From the cell containing the given text, extract its center point as (X, Y) coordinate. 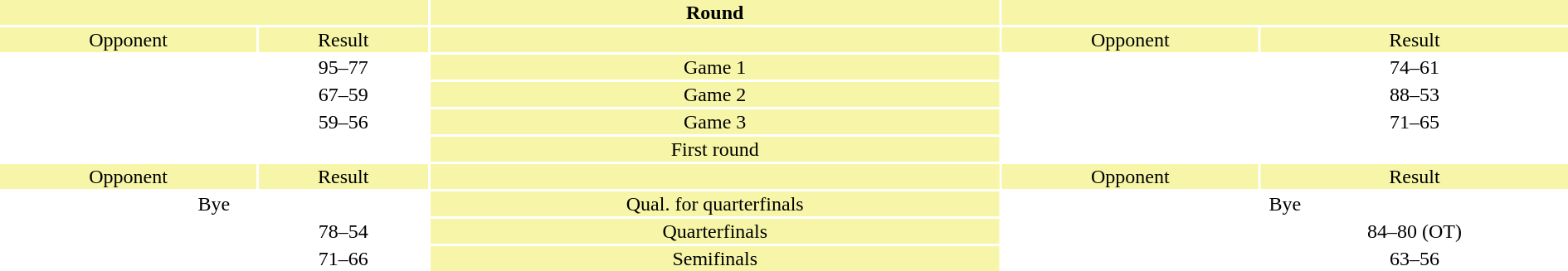
74–61 (1415, 67)
Game 2 (715, 94)
88–53 (1415, 94)
First round (715, 149)
Semifinals (715, 259)
71–66 (343, 259)
95–77 (343, 67)
84–80 (OT) (1415, 231)
78–54 (343, 231)
67–59 (343, 94)
63–56 (1415, 259)
Quarterfinals (715, 231)
71–65 (1415, 122)
Round (715, 12)
Game 3 (715, 122)
Qual. for quarterfinals (715, 204)
Game 1 (715, 67)
59–56 (343, 122)
